Scan for the cell matching the given text and deliver its (x, y) coordinate at center. 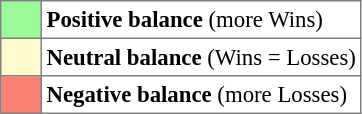
Neutral balance (Wins = Losses) (201, 57)
Negative balance (more Losses) (201, 95)
Positive balance (more Wins) (201, 20)
